Output the [X, Y] coordinate of the center of the cell containing the given text.  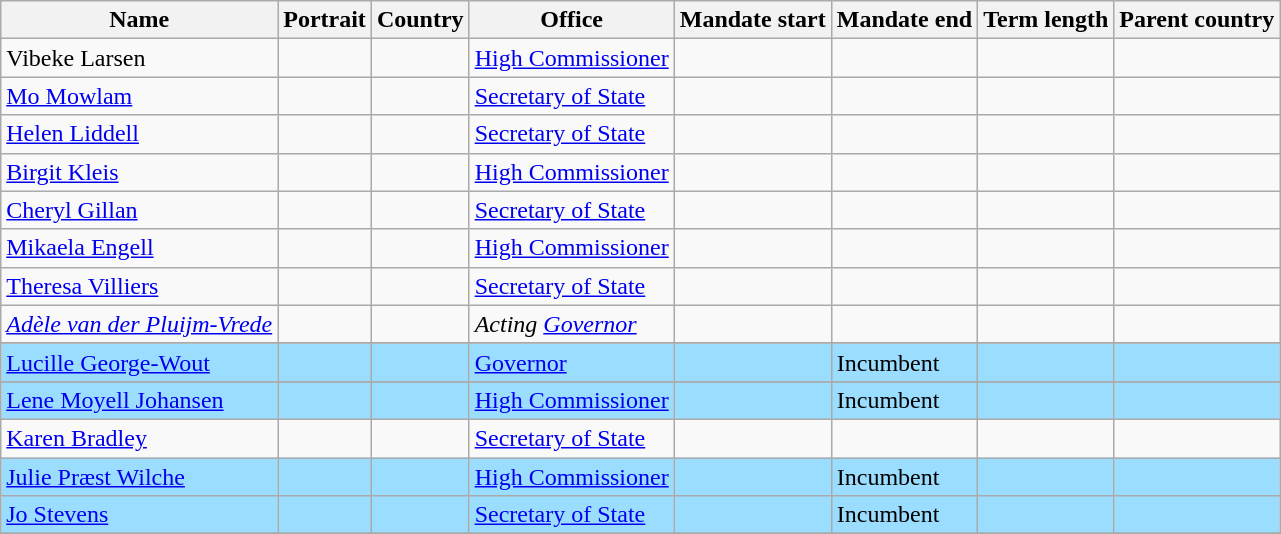
Vibeke Larsen [140, 58]
Mikaela Engell [140, 248]
Name [140, 20]
Jo Stevens [140, 515]
Julie Præst Wilche [140, 477]
Acting Governor [572, 324]
Cheryl Gillan [140, 210]
Lene Moyell Johansen [140, 400]
Lucille George-Wout [140, 362]
Portrait [325, 20]
Mandate end [904, 20]
Adèle van der Pluijm-Vrede [140, 324]
Mo Mowlam [140, 96]
Parent country [1197, 20]
Karen Bradley [140, 438]
Country [420, 20]
Governor [572, 362]
Office [572, 20]
Theresa Villiers [140, 286]
Mandate start [752, 20]
Birgit Kleis [140, 172]
Term length [1046, 20]
Helen Liddell [140, 134]
